Output the (X, Y) coordinate of the center of the cell containing the given text.  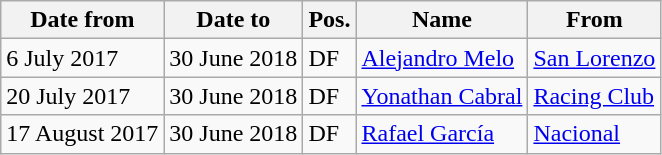
6 July 2017 (82, 58)
Date to (234, 20)
From (594, 20)
Nacional (594, 134)
Alejandro Melo (442, 58)
Rafael García (442, 134)
Pos. (330, 20)
Yonathan Cabral (442, 96)
20 July 2017 (82, 96)
Name (442, 20)
San Lorenzo (594, 58)
Racing Club (594, 96)
Date from (82, 20)
17 August 2017 (82, 134)
